Locate the cell with the specified text and output its (X, Y) center coordinate. 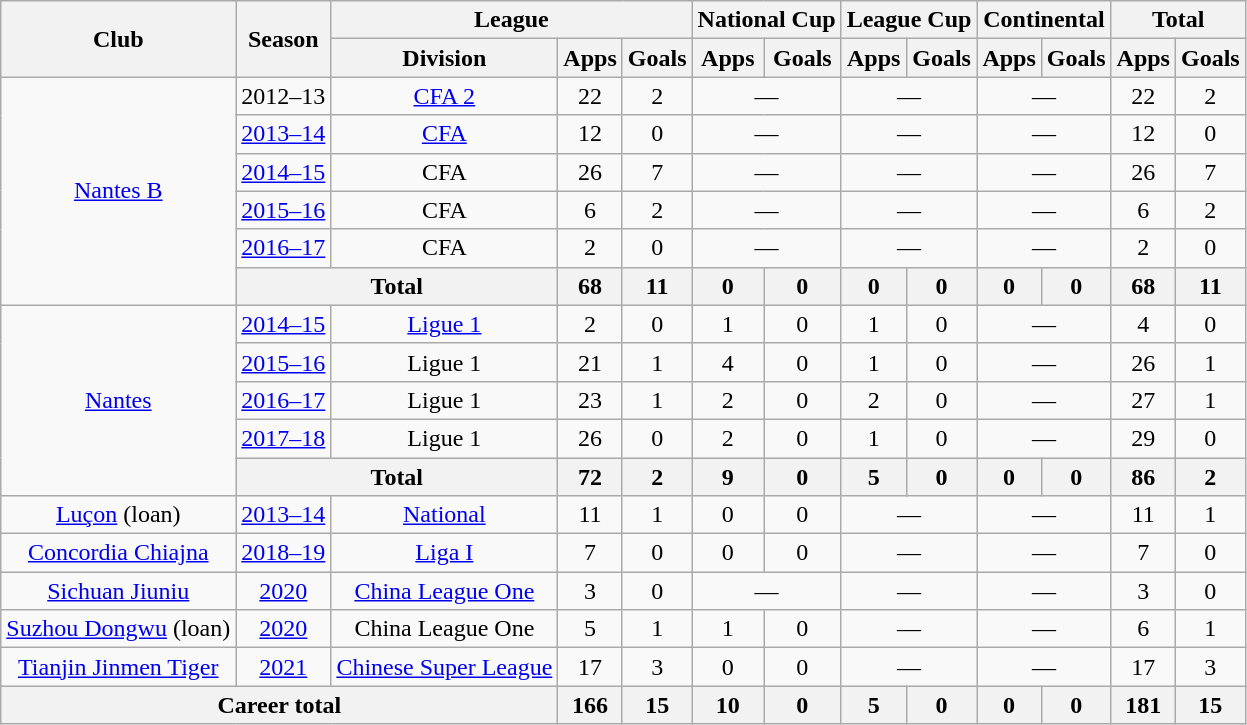
Nantes (118, 400)
29 (1143, 438)
League (512, 20)
2017–18 (284, 438)
9 (728, 477)
181 (1143, 705)
Nantes B (118, 191)
League Cup (909, 20)
National Cup (766, 20)
23 (590, 400)
Luçon (loan) (118, 515)
10 (728, 705)
Liga I (444, 553)
2012–13 (284, 96)
166 (590, 705)
86 (1143, 477)
Tianjin Jinmen Tiger (118, 667)
2018–19 (284, 553)
21 (590, 362)
Chinese Super League (444, 667)
Career total (280, 705)
2021 (284, 667)
Suzhou Dongwu (loan) (118, 629)
National (444, 515)
27 (1143, 400)
Continental (1044, 20)
Season (284, 39)
Sichuan Jiuniu (118, 591)
CFA 2 (444, 96)
72 (590, 477)
Club (118, 39)
Division (444, 58)
Concordia Chiajna (118, 553)
